Determine the (x, y) coordinate at the center of the cell enclosing the given text.  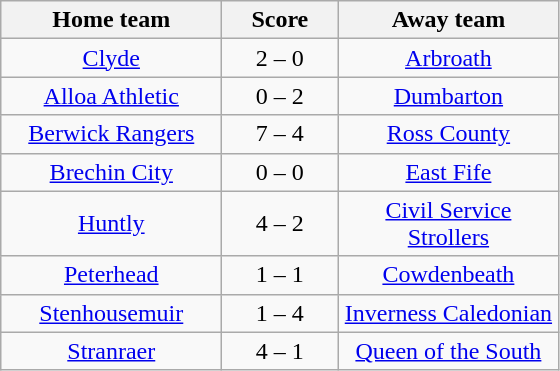
0 – 2 (280, 96)
Inverness Caledonian (448, 313)
Peterhead (112, 275)
2 – 0 (280, 58)
Stenhousemuir (112, 313)
East Fife (448, 172)
Civil Service Strollers (448, 224)
4 – 2 (280, 224)
1 – 1 (280, 275)
Away team (448, 20)
Arbroath (448, 58)
Cowdenbeath (448, 275)
Berwick Rangers (112, 134)
Home team (112, 20)
0 – 0 (280, 172)
Ross County (448, 134)
Huntly (112, 224)
Score (280, 20)
Queen of the South (448, 351)
Dumbarton (448, 96)
Brechin City (112, 172)
Stranraer (112, 351)
7 – 4 (280, 134)
4 – 1 (280, 351)
Clyde (112, 58)
1 – 4 (280, 313)
Alloa Athletic (112, 96)
